Extract the (x, y) coordinate from the center of the cell holding the provided text.  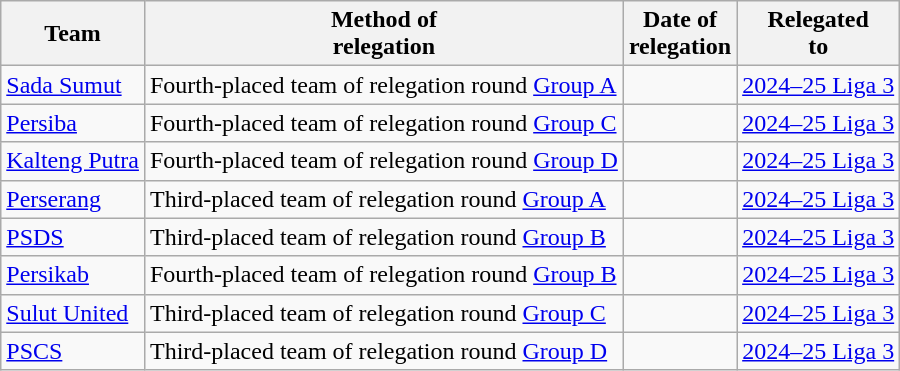
Fourth-placed team of relegation round Group C (384, 123)
Date of relegation (680, 34)
Fourth-placed team of relegation round Group A (384, 85)
PSCS (73, 351)
Perserang (73, 199)
Persikab (73, 275)
Relegated to (818, 34)
Team (73, 34)
Fourth-placed team of relegation round Group B (384, 275)
Sulut United (73, 313)
Third-placed team of relegation round Group B (384, 237)
Kalteng Putra (73, 161)
PSDS (73, 237)
Method of relegation (384, 34)
Third-placed team of relegation round Group A (384, 199)
Third-placed team of relegation round Group C (384, 313)
Persiba (73, 123)
Sada Sumut (73, 85)
Fourth-placed team of relegation round Group D (384, 161)
Third-placed team of relegation round Group D (384, 351)
